Capture the cell that displays the provided text and extract its [x, y] central coordinate. 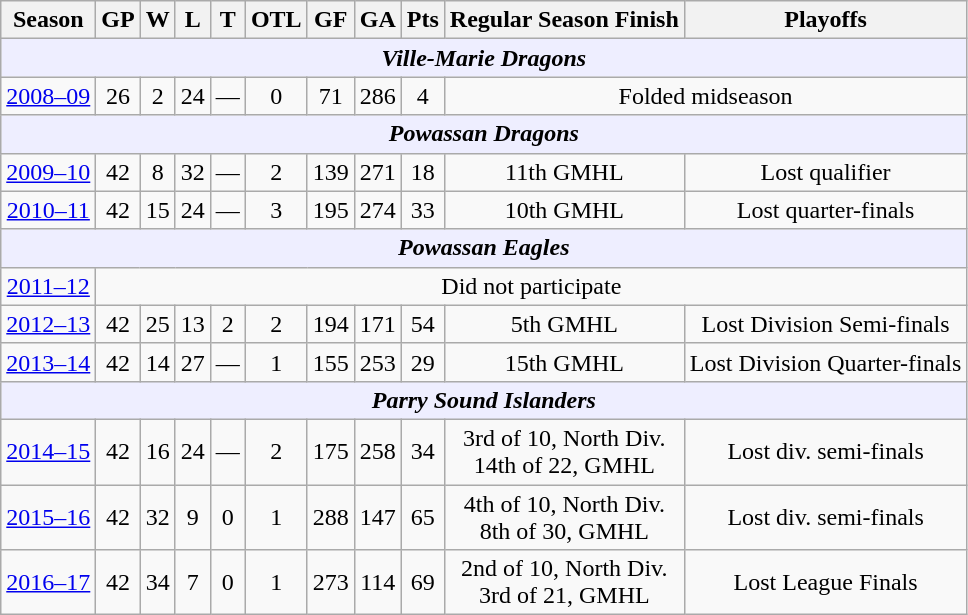
155 [330, 362]
14 [158, 362]
Folded midseason [706, 96]
Lost qualifier [826, 172]
Parry Sound Islanders [484, 400]
253 [378, 362]
54 [422, 324]
18 [422, 172]
GP [118, 20]
3 [276, 210]
273 [330, 582]
Powassan Eagles [484, 248]
Pts [422, 20]
Regular Season Finish [564, 20]
258 [378, 452]
Ville-Marie Dragons [484, 58]
15 [158, 210]
L [192, 20]
286 [378, 96]
Lost Division Semi-finals [826, 324]
Season [48, 20]
194 [330, 324]
2014–15 [48, 452]
Did not participate [532, 286]
114 [378, 582]
25 [158, 324]
Lost quarter-finals [826, 210]
2012–13 [48, 324]
175 [330, 452]
Lost Division Quarter-finals [826, 362]
15th GMHL [564, 362]
5th GMHL [564, 324]
139 [330, 172]
271 [378, 172]
Powassan Dragons [484, 134]
26 [118, 96]
3rd of 10, North Div.14th of 22, GMHL [564, 452]
8 [158, 172]
13 [192, 324]
171 [378, 324]
69 [422, 582]
2015–16 [48, 516]
Playoffs [826, 20]
Lost League Finals [826, 582]
2009–10 [48, 172]
4th of 10, North Div.8th of 30, GMHL [564, 516]
T [228, 20]
7 [192, 582]
9 [192, 516]
65 [422, 516]
27 [192, 362]
2008–09 [48, 96]
274 [378, 210]
10th GMHL [564, 210]
147 [378, 516]
2010–11 [48, 210]
29 [422, 362]
W [158, 20]
2011–12 [48, 286]
16 [158, 452]
2016–17 [48, 582]
4 [422, 96]
GA [378, 20]
11th GMHL [564, 172]
OTL [276, 20]
195 [330, 210]
33 [422, 210]
GF [330, 20]
2013–14 [48, 362]
288 [330, 516]
71 [330, 96]
2nd of 10, North Div.3rd of 21, GMHL [564, 582]
